Detect which cell encompasses the target text, then output its [x, y] center coordinate. 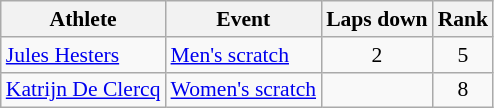
Katrijn De Clercq [84, 90]
5 [464, 55]
Event [244, 19]
Athlete [84, 19]
Rank [464, 19]
2 [377, 55]
Men's scratch [244, 55]
Jules Hesters [84, 55]
Laps down [377, 19]
Women's scratch [244, 90]
8 [464, 90]
